For the text-containing cell, return its midpoint in [x, y] coordinate format. 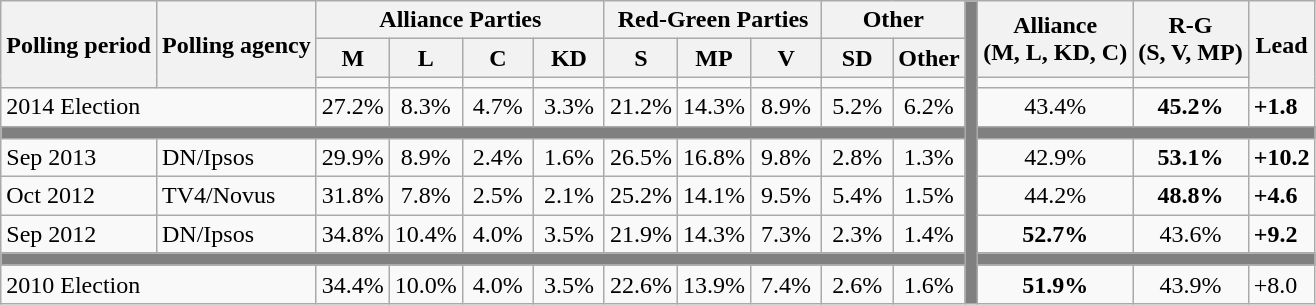
TV4/Novus [236, 196]
7.3% [786, 234]
Alliance(M, L, KD, C) [1056, 39]
+10.2 [1282, 158]
Sep 2012 [79, 234]
16.8% [714, 158]
Alliance Parties [460, 20]
48.8% [1191, 196]
53.1% [1191, 158]
25.2% [640, 196]
S [640, 58]
21.9% [640, 234]
5.4% [858, 196]
+4.6 [1282, 196]
21.2% [640, 107]
43.9% [1191, 284]
1.3% [929, 158]
L [426, 58]
26.5% [640, 158]
51.9% [1056, 284]
9.8% [786, 158]
Red-Green Parties [712, 20]
5.2% [858, 107]
SD [858, 58]
43.4% [1056, 107]
+1.8 [1282, 107]
2.8% [858, 158]
44.2% [1056, 196]
2.4% [498, 158]
2.5% [498, 196]
10.4% [426, 234]
Sep 2013 [79, 158]
14.1% [714, 196]
34.4% [352, 284]
13.9% [714, 284]
34.8% [352, 234]
8.3% [426, 107]
31.8% [352, 196]
+8.0 [1282, 284]
2.1% [568, 196]
R-G(S, V, MP) [1191, 39]
Oct 2012 [79, 196]
Polling agency [236, 44]
2014 Election [158, 107]
9.5% [786, 196]
7.8% [426, 196]
2.3% [858, 234]
V [786, 58]
C [498, 58]
42.9% [1056, 158]
Lead [1282, 44]
2.6% [858, 284]
52.7% [1056, 234]
45.2% [1191, 107]
M [352, 58]
KD [568, 58]
29.9% [352, 158]
22.6% [640, 284]
7.4% [786, 284]
43.6% [1191, 234]
4.7% [498, 107]
2010 Election [158, 284]
27.2% [352, 107]
MP [714, 58]
10.0% [426, 284]
1.4% [929, 234]
6.2% [929, 107]
1.5% [929, 196]
+9.2 [1282, 234]
3.3% [568, 107]
Polling period [79, 44]
